Scan for the cell matching the given text and deliver its (X, Y) coordinate at center. 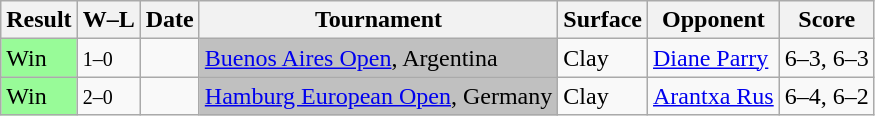
W–L (108, 20)
Date (170, 20)
6–4, 6–2 (826, 96)
Tournament (378, 20)
Result (39, 20)
Hamburg European Open, Germany (378, 96)
Arantxa Rus (714, 96)
1–0 (108, 58)
Diane Parry (714, 58)
Buenos Aires Open, Argentina (378, 58)
Surface (603, 20)
2–0 (108, 96)
Score (826, 20)
Opponent (714, 20)
6–3, 6–3 (826, 58)
